Detect which cell encompasses the target text, then output its (x, y) center coordinate. 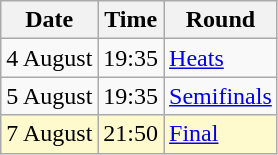
Time (131, 20)
Semifinals (221, 96)
Heats (221, 58)
Final (221, 134)
Round (221, 20)
21:50 (131, 134)
Date (50, 20)
4 August (50, 58)
5 August (50, 96)
7 August (50, 134)
